Search for the cell housing the specified text and yield its [x, y] center coordinate. 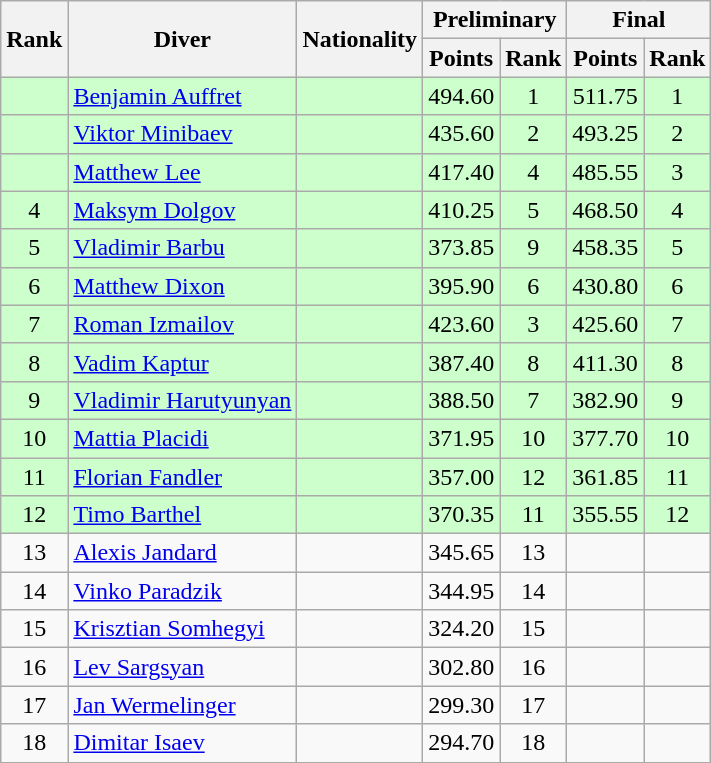
435.60 [462, 134]
355.55 [606, 515]
493.25 [606, 134]
Preliminary [495, 20]
485.55 [606, 172]
Dimitar Isaev [182, 743]
430.80 [606, 286]
Vladimir Barbu [182, 248]
302.80 [462, 667]
299.30 [462, 705]
511.75 [606, 96]
458.35 [606, 248]
410.25 [462, 210]
425.60 [606, 324]
345.65 [462, 553]
344.95 [462, 591]
373.85 [462, 248]
Jan Wermelinger [182, 705]
395.90 [462, 286]
Matthew Lee [182, 172]
Alexis Jandard [182, 553]
371.95 [462, 438]
Maksym Dolgov [182, 210]
357.00 [462, 477]
Benjamin Auffret [182, 96]
Viktor Minibaev [182, 134]
Vadim Kaptur [182, 362]
324.20 [462, 629]
423.60 [462, 324]
411.30 [606, 362]
Timo Barthel [182, 515]
494.60 [462, 96]
Vinko Paradzik [182, 591]
370.35 [462, 515]
382.90 [606, 400]
Matthew Dixon [182, 286]
Nationality [360, 39]
Roman Izmailov [182, 324]
Vladimir Harutyunyan [182, 400]
468.50 [606, 210]
Lev Sargsyan [182, 667]
294.70 [462, 743]
377.70 [606, 438]
Final [639, 20]
Diver [182, 39]
388.50 [462, 400]
Florian Fandler [182, 477]
Mattia Placidi [182, 438]
387.40 [462, 362]
Krisztian Somhegyi [182, 629]
417.40 [462, 172]
361.85 [606, 477]
